Detect which cell encompasses the target text, then output its [X, Y] center coordinate. 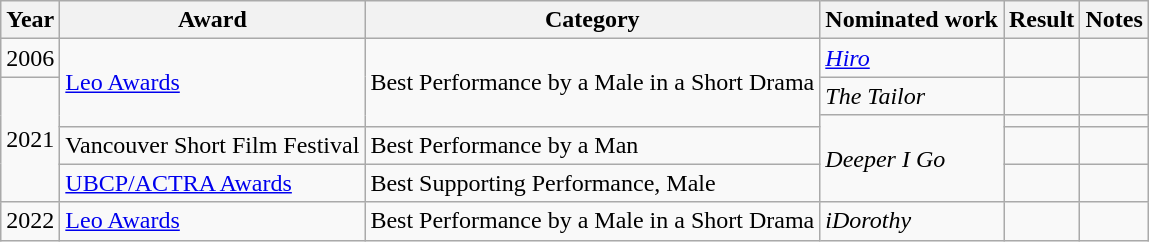
Best Performance by a Man [592, 145]
The Tailor [912, 96]
2006 [30, 58]
Year [30, 20]
2022 [30, 221]
Nominated work [912, 20]
Hiro [912, 58]
Result [1042, 20]
Award [212, 20]
Vancouver Short Film Festival [212, 145]
Best Supporting Performance, Male [592, 183]
Notes [1114, 20]
Category [592, 20]
UBCP/ACTRA Awards [212, 183]
2021 [30, 140]
iDorothy [912, 221]
Deeper I Go [912, 158]
